Output the (X, Y) coordinate of the center of the cell containing the given text.  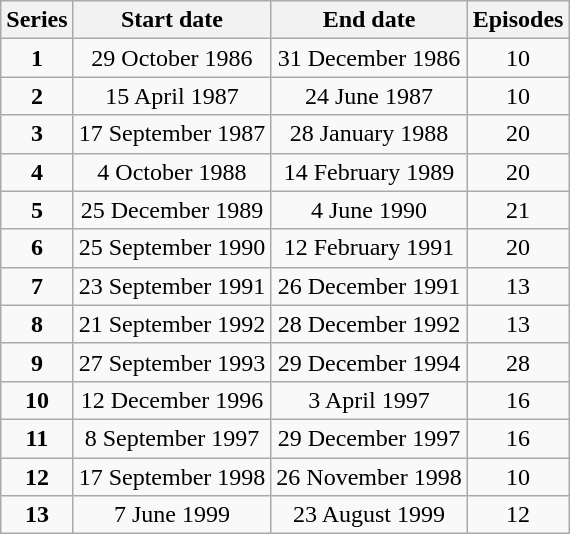
Series (37, 20)
11 (37, 438)
6 (37, 248)
4 October 1988 (172, 172)
26 December 1991 (369, 286)
26 November 1998 (369, 477)
17 September 1987 (172, 134)
Start date (172, 20)
7 (37, 286)
23 September 1991 (172, 286)
31 December 1986 (369, 58)
28 (518, 362)
24 June 1987 (369, 96)
5 (37, 210)
4 (37, 172)
25 September 1990 (172, 248)
3 April 1997 (369, 400)
2 (37, 96)
4 June 1990 (369, 210)
9 (37, 362)
21 September 1992 (172, 324)
End date (369, 20)
12 February 1991 (369, 248)
21 (518, 210)
27 September 1993 (172, 362)
14 February 1989 (369, 172)
7 June 1999 (172, 515)
28 January 1988 (369, 134)
15 April 1987 (172, 96)
3 (37, 134)
1 (37, 58)
29 December 1997 (369, 438)
8 (37, 324)
29 October 1986 (172, 58)
8 September 1997 (172, 438)
28 December 1992 (369, 324)
17 September 1998 (172, 477)
12 December 1996 (172, 400)
Episodes (518, 20)
29 December 1994 (369, 362)
25 December 1989 (172, 210)
23 August 1999 (369, 515)
